Return the [x, y] coordinate for the center point of the cell that contains the specified text.  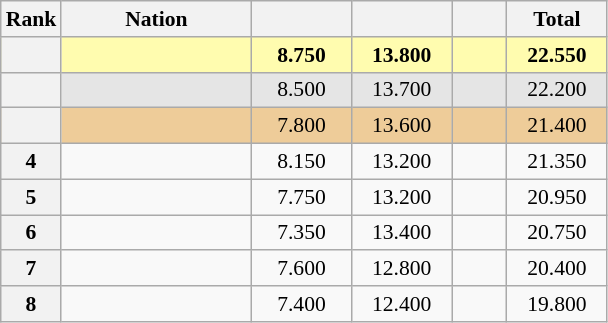
12.800 [402, 269]
13.600 [402, 126]
7 [32, 269]
7.350 [301, 233]
20.750 [557, 233]
4 [32, 162]
8 [32, 304]
22.200 [557, 90]
6 [32, 233]
7.400 [301, 304]
8.150 [301, 162]
5 [32, 197]
21.400 [557, 126]
Total [557, 19]
13.700 [402, 90]
8.750 [301, 55]
7.800 [301, 126]
13.800 [402, 55]
7.750 [301, 197]
20.950 [557, 197]
19.800 [557, 304]
7.600 [301, 269]
Nation [156, 19]
20.400 [557, 269]
8.500 [301, 90]
13.400 [402, 233]
22.550 [557, 55]
12.400 [402, 304]
21.350 [557, 162]
Rank [32, 19]
